For the text-containing cell, return its midpoint in [x, y] coordinate format. 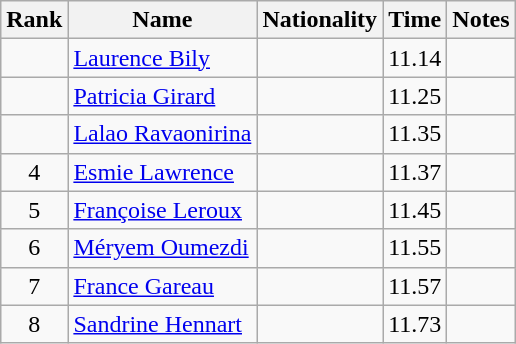
Françoise Leroux [162, 210]
6 [34, 248]
Notes [481, 20]
Lalao Ravaonirina [162, 134]
Time [415, 20]
11.25 [415, 96]
5 [34, 210]
France Gareau [162, 286]
11.45 [415, 210]
11.73 [415, 324]
Laurence Bily [162, 58]
Nationality [320, 20]
Name [162, 20]
11.57 [415, 286]
11.35 [415, 134]
11.55 [415, 248]
7 [34, 286]
11.37 [415, 172]
8 [34, 324]
Sandrine Hennart [162, 324]
Méryem Oumezdi [162, 248]
Rank [34, 20]
4 [34, 172]
11.14 [415, 58]
Esmie Lawrence [162, 172]
Patricia Girard [162, 96]
